Extract the [X, Y] coordinate from the center of the cell holding the provided text.  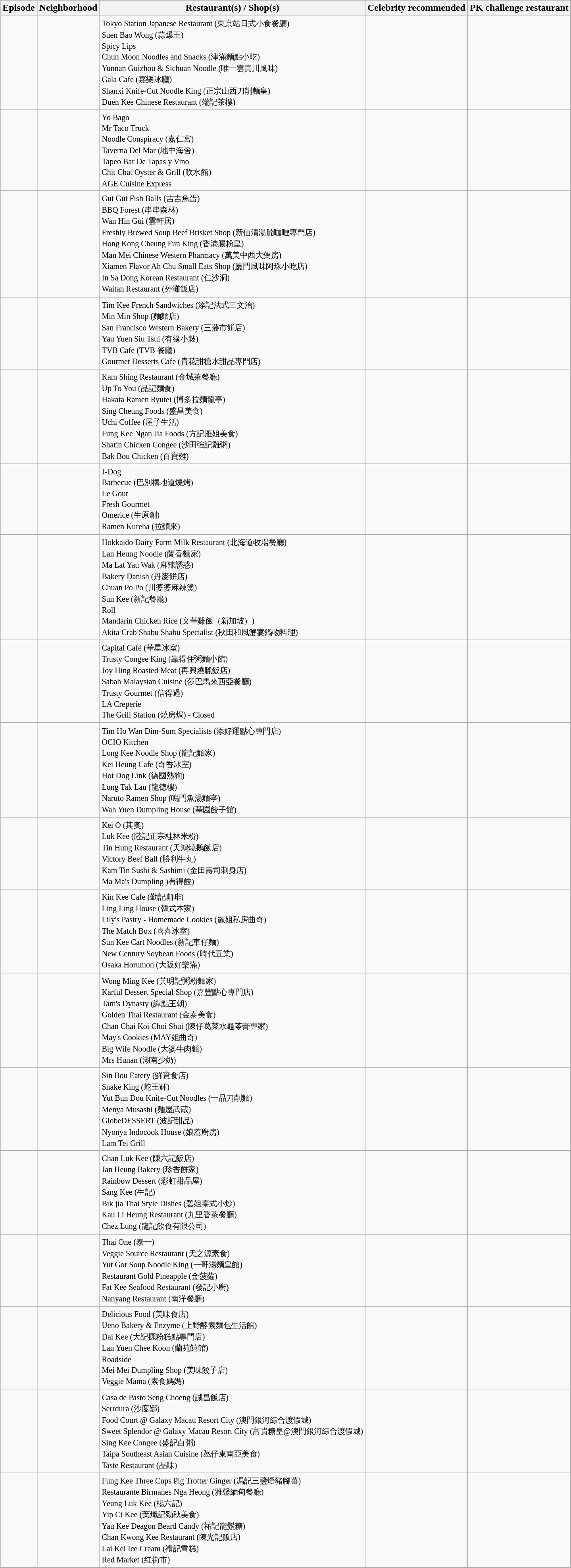
J-DogBarbecue (巴別橋地道燒烤)Le GoutFresh GourmetOmerice (生原創)Ramen Kureha (拉麵來) [233, 499]
Yo BagoMr Taco TruckNoodle Conspiracy (嘉仁宮)Taverna Del Mar (地中海舍)Tapeo Bar De Tapas y VinoChit Chat Oyster & Grill (吹水館)AGE Cuisine Express [233, 150]
Kei O (其奧)Luk Kee (陸記正宗桂林米粉)Tin Hung Restaurant (天鴻燒鵝飯店)Victory Beef Ball (勝利牛丸)Kam Tin Sushi & Sashimi (金田壽司刺身店)Ma Ma's Dumpling )有得餃) [233, 853]
Restaurant(s) / Shop(s) [233, 8]
Episode [19, 8]
PK challenge restaurant [519, 8]
Neighborhood [68, 8]
Celebrity recommended [416, 8]
